Identify which cell holds the provided text, then report its [X, Y] central coordinate. 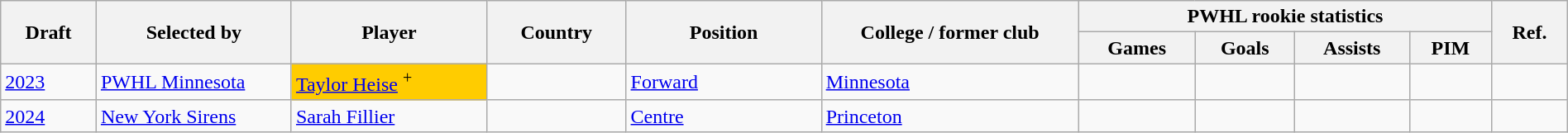
Country [556, 32]
Games [1136, 48]
Sarah Fillier [389, 116]
PWHL Minnesota [194, 83]
Player [389, 32]
2023 [49, 83]
Forward [724, 83]
Assists [1351, 48]
Taylor Heise + [389, 83]
New York Sirens [194, 116]
College / former club [949, 32]
Ref. [1530, 32]
Centre [724, 116]
Princeton [949, 116]
PWHL rookie statistics [1285, 17]
2024 [49, 116]
Draft [49, 32]
Minnesota [949, 83]
Goals [1245, 48]
Position [724, 32]
Selected by [194, 32]
PIM [1451, 48]
